Locate the cell with the specified text and output its [x, y] center coordinate. 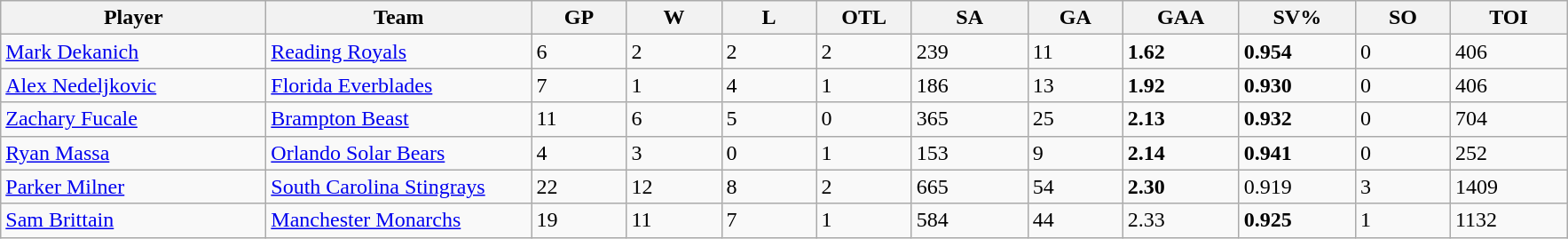
2.33 [1180, 220]
19 [579, 220]
Florida Everblades [399, 85]
54 [1076, 187]
9 [1076, 153]
25 [1076, 119]
Alex Nedeljkovic [133, 85]
Orlando Solar Bears [399, 153]
5 [768, 119]
South Carolina Stingrays [399, 187]
2.14 [1180, 153]
SA [969, 18]
Manchester Monarchs [399, 220]
TOI [1509, 18]
8 [768, 187]
365 [969, 119]
0.941 [1297, 153]
0.925 [1297, 220]
GP [579, 18]
22 [579, 187]
Player [133, 18]
1.62 [1180, 52]
0.932 [1297, 119]
GA [1076, 18]
L [768, 18]
1.92 [1180, 85]
584 [969, 220]
Zachary Fucale [133, 119]
Mark Dekanich [133, 52]
12 [674, 187]
W [674, 18]
44 [1076, 220]
704 [1509, 119]
Reading Royals [399, 52]
GAA [1180, 18]
Team [399, 18]
0.919 [1297, 187]
Brampton Beast [399, 119]
1132 [1509, 220]
Ryan Massa [133, 153]
2.13 [1180, 119]
153 [969, 153]
Parker Milner [133, 187]
13 [1076, 85]
1409 [1509, 187]
SO [1402, 18]
239 [969, 52]
665 [969, 187]
2.30 [1180, 187]
186 [969, 85]
252 [1509, 153]
Sam Brittain [133, 220]
0.954 [1297, 52]
SV% [1297, 18]
0.930 [1297, 85]
OTL [864, 18]
